Scan for the cell matching the given text and deliver its [X, Y] coordinate at center. 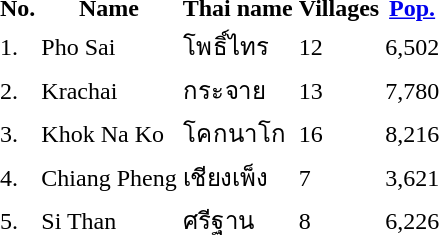
Krachai [109, 90]
เชียงเพ็ง [238, 177]
โพธิ์ไทร [238, 46]
16 [338, 134]
โคกนาโก [238, 134]
Pho Sai [109, 46]
Khok Na Ko [109, 134]
12 [338, 46]
7 [338, 177]
Chiang Pheng [109, 177]
กระจาย [238, 90]
13 [338, 90]
